Output the [x, y] coordinate of the center of the cell containing the given text.  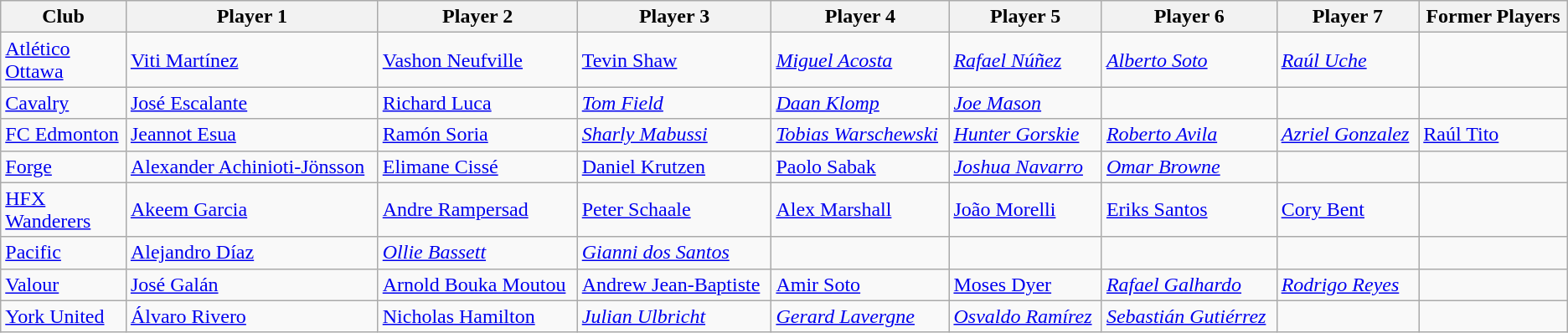
Vashon Neufville [477, 60]
Player 2 [477, 17]
João Morelli [1025, 209]
Player 1 [251, 17]
Alejandro Díaz [251, 253]
Rafael Núñez [1025, 60]
Atlético Ottawa [64, 60]
Álvaro Rivero [251, 316]
Miguel Acosta [860, 60]
Sebastián Gutiérrez [1189, 316]
Cory Bent [1348, 209]
Player 7 [1348, 17]
Player 5 [1025, 17]
Paolo Sabak [860, 166]
Roberto Avila [1189, 135]
Tom Field [674, 103]
York United [64, 316]
Eriks Santos [1189, 209]
Pacific [64, 253]
Nicholas Hamilton [477, 316]
Hunter Gorskie [1025, 135]
Joe Mason [1025, 103]
Daniel Krutzen [674, 166]
Gerard Lavergne [860, 316]
Forge [64, 166]
Andrew Jean-Baptiste [674, 284]
Jeannot Esua [251, 135]
HFX Wanderers [64, 209]
Omar Browne [1189, 166]
Andre Rampersad [477, 209]
Alberto Soto [1189, 60]
Amir Soto [860, 284]
Player 3 [674, 17]
FC Edmonton [64, 135]
Valour [64, 284]
Club [64, 17]
Player 4 [860, 17]
Sharly Mabussi [674, 135]
Former Players [1493, 17]
Tevin Shaw [674, 60]
José Escalante [251, 103]
Raúl Tito [1493, 135]
Akeem Garcia [251, 209]
Osvaldo Ramírez [1025, 316]
Daan Klomp [860, 103]
Cavalry [64, 103]
Moses Dyer [1025, 284]
Ollie Bassett [477, 253]
José Galán [251, 284]
Alexander Achinioti-Jönsson [251, 166]
Alex Marshall [860, 209]
Peter Schaale [674, 209]
Viti Martínez [251, 60]
Gianni dos Santos [674, 253]
Azriel Gonzalez [1348, 135]
Elimane Cissé [477, 166]
Arnold Bouka Moutou [477, 284]
Raúl Uche [1348, 60]
Player 6 [1189, 17]
Joshua Navarro [1025, 166]
Rafael Galhardo [1189, 284]
Tobias Warschewski [860, 135]
Richard Luca [477, 103]
Ramón Soria [477, 135]
Julian Ulbricht [674, 316]
Rodrigo Reyes [1348, 284]
